Return the (x, y) coordinate for the center point of the cell that contains the specified text.  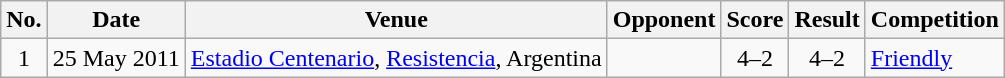
Friendly (934, 58)
Opponent (664, 20)
25 May 2011 (116, 58)
Date (116, 20)
1 (24, 58)
Score (755, 20)
No. (24, 20)
Result (827, 20)
Estadio Centenario, Resistencia, Argentina (396, 58)
Venue (396, 20)
Competition (934, 20)
